Provide the (X, Y) coordinate of the cell's center where the given text is located.  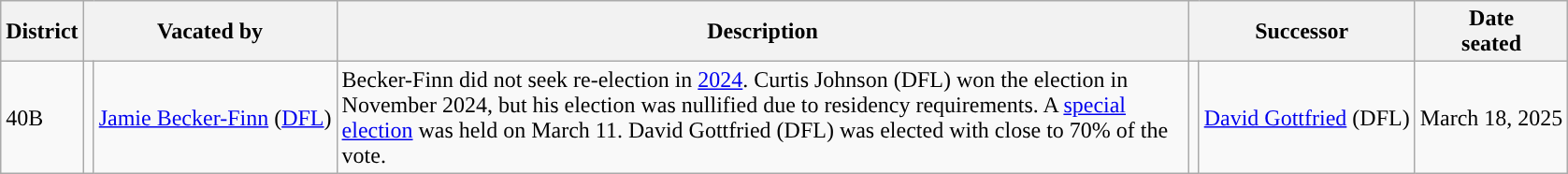
March 18, 2025 (1491, 118)
40B (42, 118)
Jamie Becker-Finn (DFL) (215, 118)
Successor (1302, 32)
Date seated (1491, 32)
District (42, 32)
Description (763, 32)
David Gottfried (DFL) (1307, 118)
Vacated by (209, 32)
